Detect which cell encompasses the target text, then output its (X, Y) center coordinate. 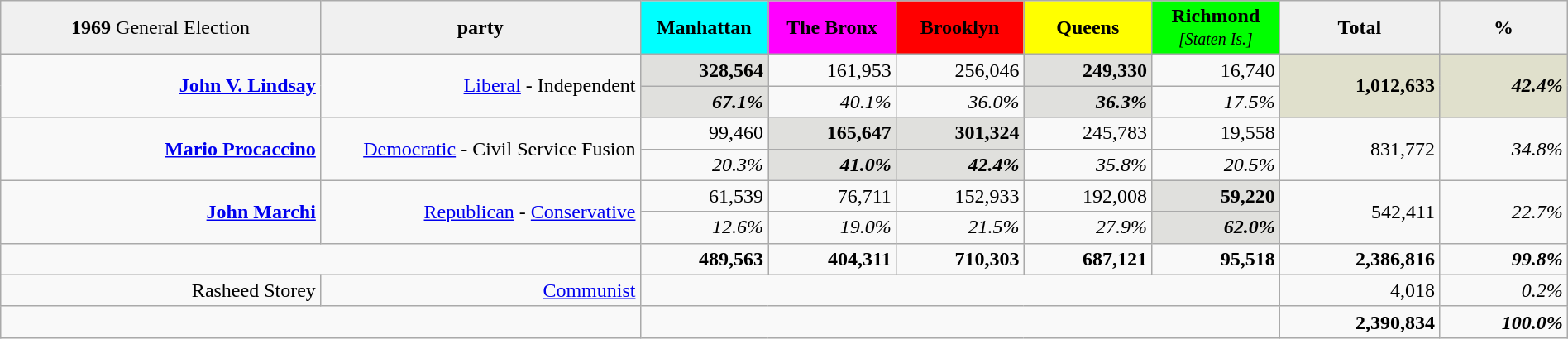
41.0% (832, 165)
Liberal - Independent (480, 86)
710,303 (959, 259)
John Marchi (160, 212)
687,121 (1088, 259)
12.6% (705, 227)
19.0% (832, 227)
161,953 (832, 70)
Manhattan (705, 28)
100.0% (1503, 322)
34.8% (1503, 149)
1,012,633 (1360, 86)
152,933 (959, 196)
Communist (480, 290)
Mario Procaccino (160, 149)
1969 General Election (160, 28)
256,046 (959, 70)
Rasheed Storey (160, 290)
21.5% (959, 227)
62.0% (1216, 227)
831,772 (1360, 149)
245,783 (1088, 133)
The Bronx (832, 28)
35.8% (1088, 165)
John V. Lindsay (160, 86)
36.3% (1088, 102)
Total (1360, 28)
36.0% (959, 102)
% (1503, 28)
99,460 (705, 133)
20.5% (1216, 165)
Brooklyn (959, 28)
2,386,816 (1360, 259)
27.9% (1088, 227)
16,740 (1216, 70)
2,390,834 (1360, 322)
404,311 (832, 259)
59,220 (1216, 196)
76,711 (832, 196)
40.1% (832, 102)
67.1% (705, 102)
Republican - Conservative (480, 212)
328,564 (705, 70)
20.3% (705, 165)
99.8% (1503, 259)
165,647 (832, 133)
249,330 (1088, 70)
489,563 (705, 259)
22.7% (1503, 212)
192,008 (1088, 196)
Richmond [Staten Is.] (1216, 28)
Democratic - Civil Service Fusion (480, 149)
542,411 (1360, 212)
Queens (1088, 28)
95,518 (1216, 259)
17.5% (1216, 102)
4,018 (1360, 290)
19,558 (1216, 133)
61,539 (705, 196)
party (480, 28)
0.2% (1503, 290)
301,324 (959, 133)
